Extract the [x, y] coordinate from the center of the cell holding the provided text.  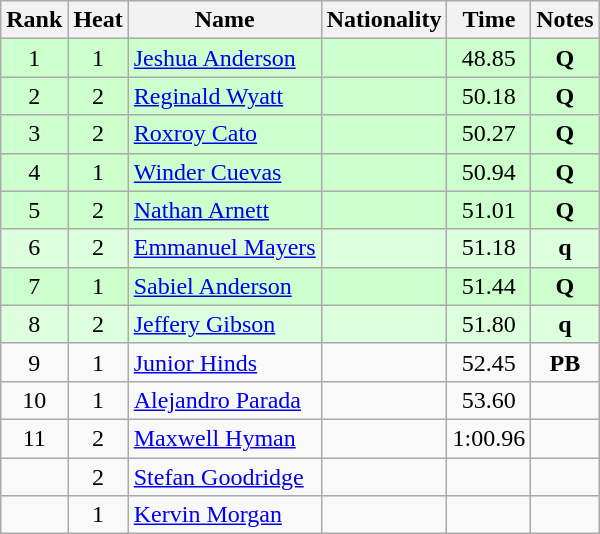
51.01 [489, 210]
7 [34, 286]
6 [34, 248]
Heat [98, 20]
5 [34, 210]
50.94 [489, 172]
Kervin Morgan [224, 515]
8 [34, 324]
4 [34, 172]
Junior Hinds [224, 362]
9 [34, 362]
Alejandro Parada [224, 400]
Name [224, 20]
10 [34, 400]
3 [34, 134]
Stefan Goodridge [224, 477]
Nationality [384, 20]
Emmanuel Mayers [224, 248]
1:00.96 [489, 438]
Time [489, 20]
Sabiel Anderson [224, 286]
50.27 [489, 134]
Jeshua Anderson [224, 58]
Roxroy Cato [224, 134]
53.60 [489, 400]
Nathan Arnett [224, 210]
Notes [565, 20]
Reginald Wyatt [224, 96]
51.44 [489, 286]
Jeffery Gibson [224, 324]
PB [565, 362]
Rank [34, 20]
51.80 [489, 324]
51.18 [489, 248]
48.85 [489, 58]
Winder Cuevas [224, 172]
50.18 [489, 96]
Maxwell Hyman [224, 438]
11 [34, 438]
52.45 [489, 362]
